Identify which cell holds the provided text, then report its (x, y) central coordinate. 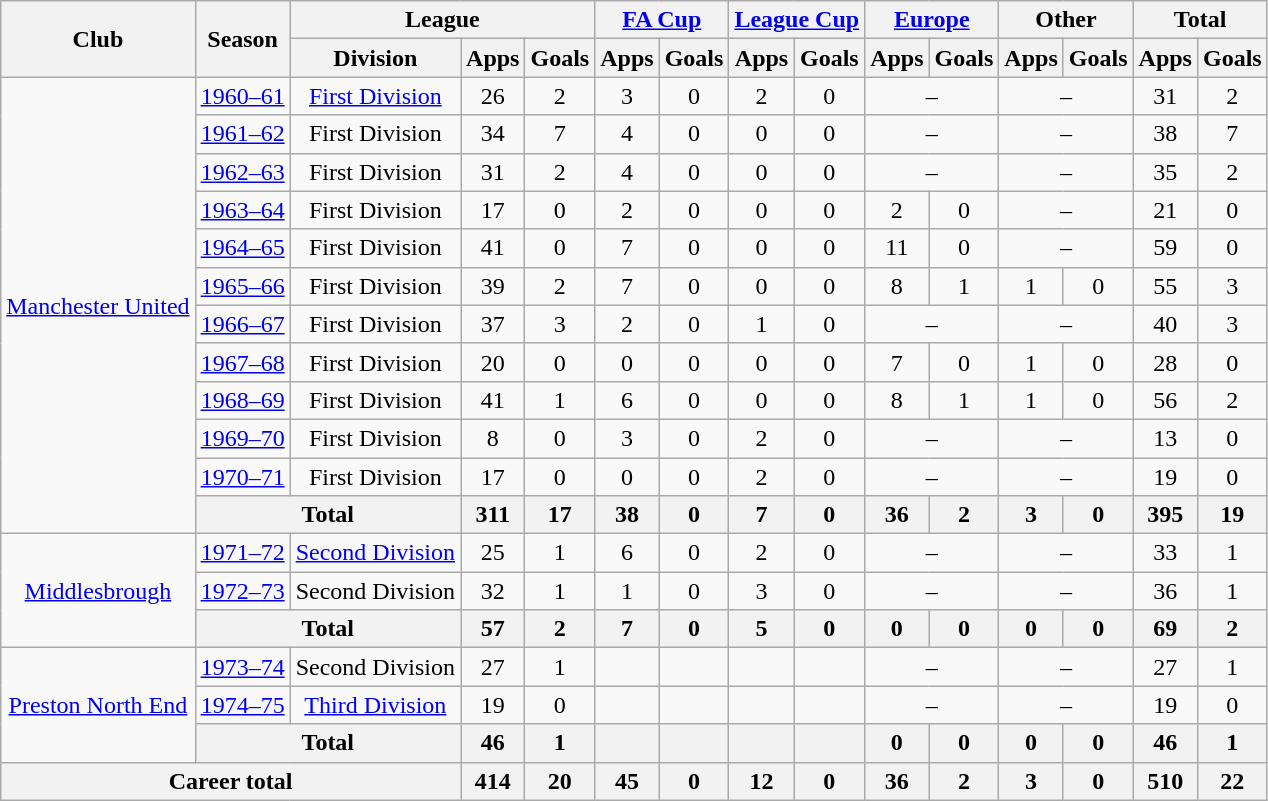
1966–67 (242, 324)
57 (493, 629)
Manchester United (98, 306)
1971–72 (242, 553)
Career total (231, 781)
1968–69 (242, 400)
69 (1165, 629)
55 (1165, 286)
1974–75 (242, 705)
414 (493, 781)
Preston North End (98, 705)
510 (1165, 781)
13 (1165, 438)
Third Division (375, 705)
45 (627, 781)
32 (493, 591)
25 (493, 553)
1973–74 (242, 667)
395 (1165, 515)
22 (1232, 781)
Other (1066, 20)
12 (762, 781)
1960–61 (242, 96)
Middlesbrough (98, 591)
59 (1165, 248)
39 (493, 286)
Club (98, 39)
35 (1165, 172)
28 (1165, 362)
1962–63 (242, 172)
37 (493, 324)
League (442, 20)
21 (1165, 210)
1965–66 (242, 286)
5 (762, 629)
FA Cup (662, 20)
League Cup (797, 20)
Europe (932, 20)
56 (1165, 400)
Season (242, 39)
33 (1165, 553)
1972–73 (242, 591)
Division (375, 58)
40 (1165, 324)
1970–71 (242, 477)
1961–62 (242, 134)
34 (493, 134)
11 (897, 248)
1963–64 (242, 210)
1969–70 (242, 438)
311 (493, 515)
1964–65 (242, 248)
1967–68 (242, 362)
26 (493, 96)
